Return (X, Y) of the center of cell containing provided text 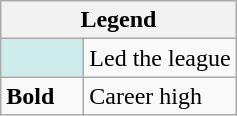
Legend (118, 20)
Career high (160, 96)
Led the league (160, 58)
Bold (42, 96)
